Capture the cell that displays the provided text and extract its (X, Y) central coordinate. 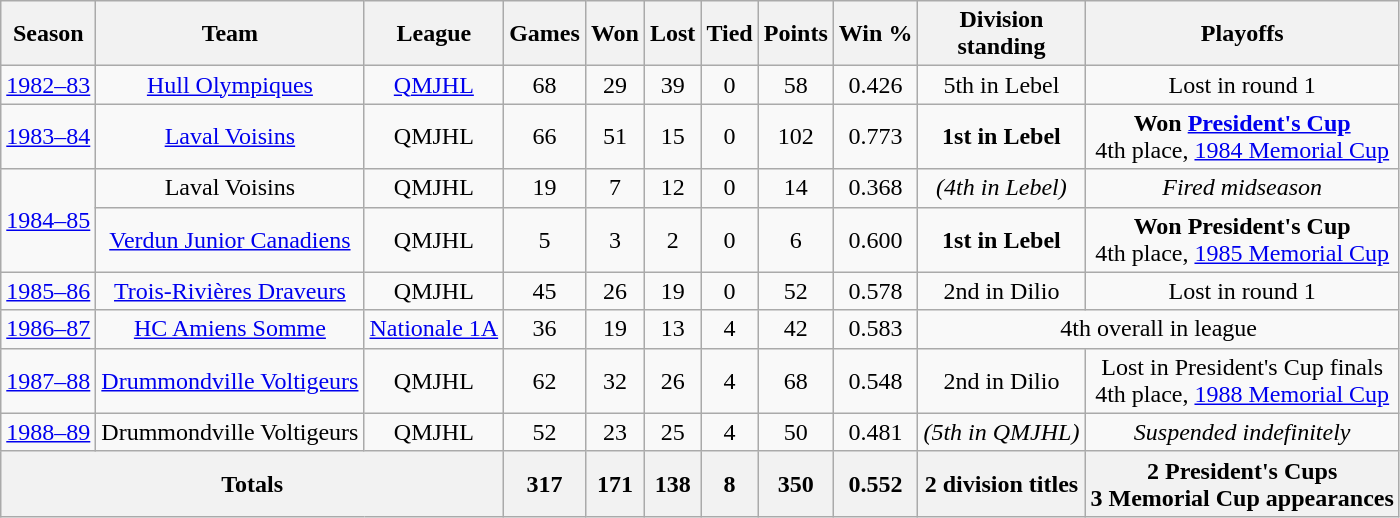
Totals (252, 484)
Win % (876, 34)
5th in Lebel (1002, 85)
League (434, 34)
0.368 (876, 188)
Lost (672, 34)
0.548 (876, 380)
350 (796, 484)
Won President's Cup4th place, 1985 Memorial Cup (1242, 240)
66 (545, 136)
0.583 (876, 329)
Trois-Rivières Draveurs (230, 291)
1985–86 (48, 291)
51 (614, 136)
Verdun Junior Canadiens (230, 240)
Season (48, 34)
23 (614, 432)
Won President's Cup4th place, 1984 Memorial Cup (1242, 136)
0.773 (876, 136)
8 (730, 484)
32 (614, 380)
Suspended indefinitely (1242, 432)
25 (672, 432)
Lost in President's Cup finals4th place, 1988 Memorial Cup (1242, 380)
14 (796, 188)
Playoffs (1242, 34)
(4th in Lebel) (1002, 188)
Nationale 1A (434, 329)
0.552 (876, 484)
Games (545, 34)
171 (614, 484)
102 (796, 136)
13 (672, 329)
0.481 (876, 432)
1987–88 (48, 380)
Tied (730, 34)
2 (672, 240)
(5th in QMJHL) (1002, 432)
1983–84 (48, 136)
0.600 (876, 240)
Divisionstanding (1002, 34)
1988–89 (48, 432)
Won (614, 34)
1982–83 (48, 85)
7 (614, 188)
5 (545, 240)
42 (796, 329)
3 (614, 240)
Team (230, 34)
Hull Olympiques (230, 85)
6 (796, 240)
317 (545, 484)
Fired midseason (1242, 188)
12 (672, 188)
0.578 (876, 291)
138 (672, 484)
29 (614, 85)
45 (545, 291)
36 (545, 329)
0.426 (876, 85)
1986–87 (48, 329)
Points (796, 34)
2 division titles (1002, 484)
4th overall in league (1158, 329)
58 (796, 85)
39 (672, 85)
2 President's Cups3 Memorial Cup appearances (1242, 484)
HC Amiens Somme (230, 329)
1984–85 (48, 220)
62 (545, 380)
15 (672, 136)
50 (796, 432)
